Return [x, y] of the center of cell containing provided text 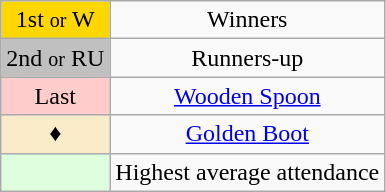
♦ [56, 134]
Winners [248, 20]
Highest average attendance [248, 172]
Golden Boot [248, 134]
1st or W [56, 20]
Last [56, 96]
2nd or RU [56, 58]
Wooden Spoon [248, 96]
Runners-up [248, 58]
